Search for the cell housing the specified text and yield its [x, y] center coordinate. 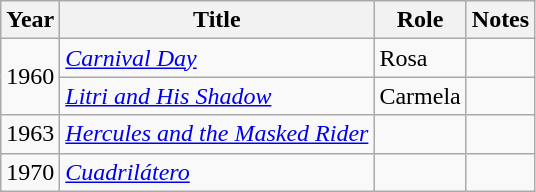
Carnival Day [217, 58]
Cuadrilátero [217, 172]
Hercules and the Masked Rider [217, 134]
Title [217, 20]
1970 [30, 172]
Notes [500, 20]
Litri and His Shadow [217, 96]
Carmela [420, 96]
Year [30, 20]
1960 [30, 77]
1963 [30, 134]
Role [420, 20]
Rosa [420, 58]
